Detect which cell encompasses the target text, then output its [X, Y] center coordinate. 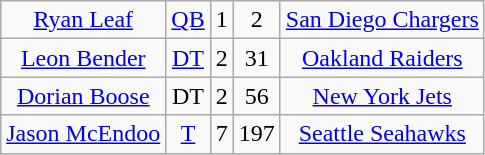
1 [222, 20]
Oakland Raiders [382, 58]
Jason McEndoo [84, 134]
QB [188, 20]
T [188, 134]
7 [222, 134]
31 [256, 58]
New York Jets [382, 96]
San Diego Chargers [382, 20]
Ryan Leaf [84, 20]
Seattle Seahawks [382, 134]
Leon Bender [84, 58]
56 [256, 96]
Dorian Boose [84, 96]
197 [256, 134]
